Determine the [X, Y] coordinate at the center of the cell enclosing the given text.  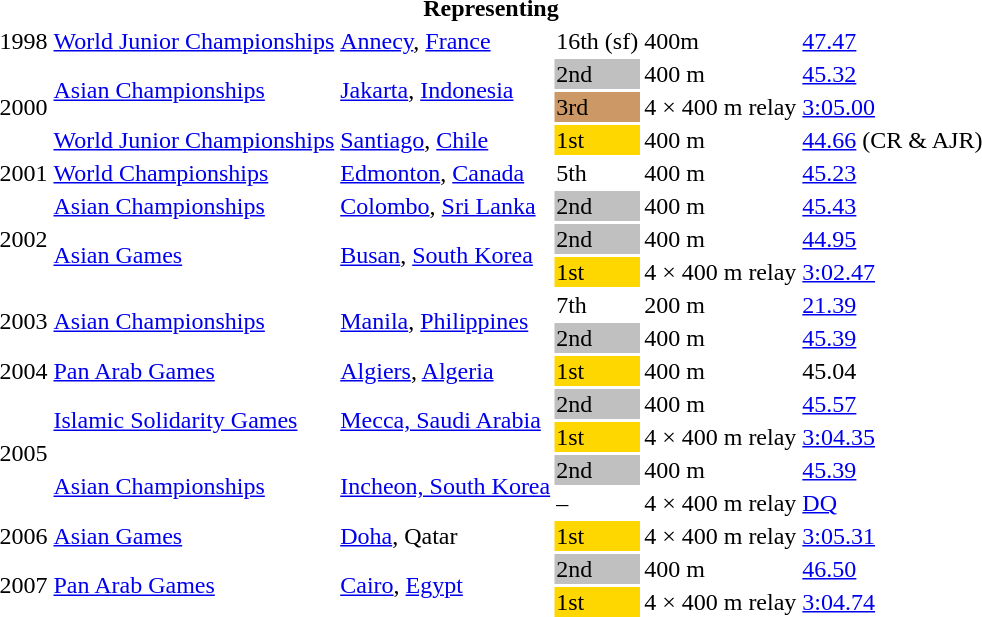
Manila, Philippines [446, 322]
200 m [720, 305]
Incheon, South Korea [446, 486]
Cairo, Egypt [446, 586]
Edmonton, Canada [446, 173]
Jakarta, Indonesia [446, 90]
Santiago, Chile [446, 140]
16th (sf) [598, 41]
– [598, 503]
7th [598, 305]
400m [720, 41]
3rd [598, 107]
Mecca, Saudi Arabia [446, 420]
5th [598, 173]
Annecy, France [446, 41]
Islamic Solidarity Games [194, 420]
World Championships [194, 173]
Doha, Qatar [446, 536]
Algiers, Algeria [446, 371]
Busan, South Korea [446, 256]
Colombo, Sri Lanka [446, 206]
